Return the (x, y) coordinate for the center point of the cell that contains the specified text.  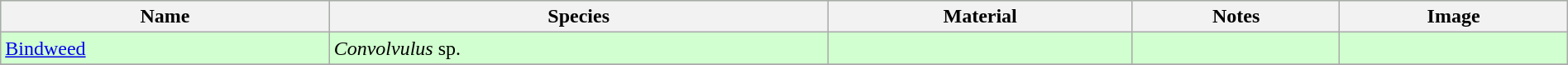
Name (165, 17)
Notes (1236, 17)
Species (579, 17)
Convolvulus sp. (579, 48)
Material (980, 17)
Image (1454, 17)
Bindweed (165, 48)
